Search for the cell housing the specified text and yield its (x, y) center coordinate. 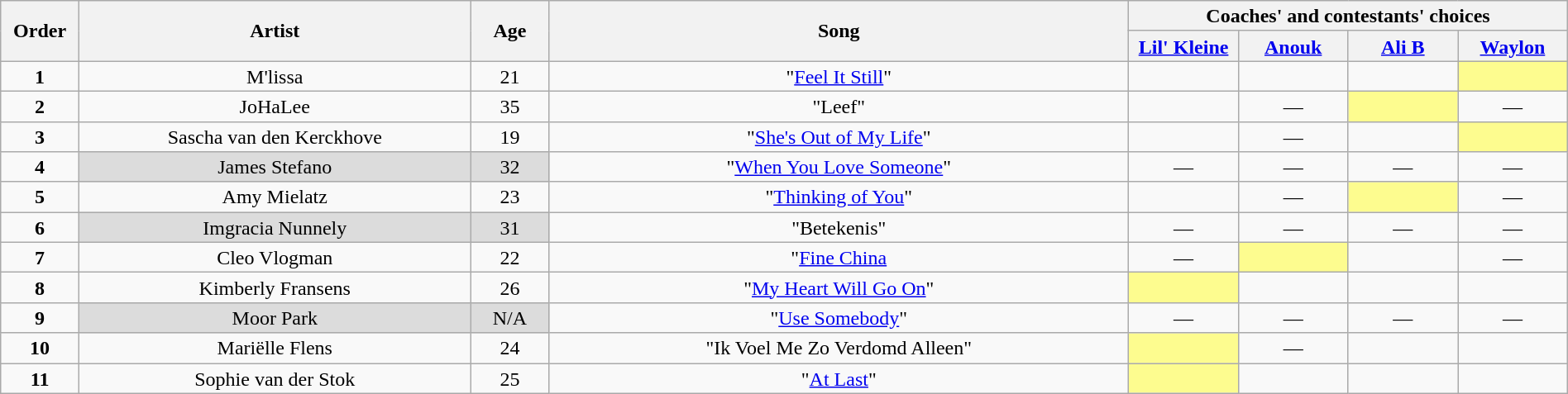
"Thinking of You" (839, 197)
32 (509, 167)
3 (40, 137)
Imgracia Nunnely (275, 228)
5 (40, 197)
Sophie van der Stok (275, 378)
26 (509, 287)
"At Last" (839, 378)
4 (40, 167)
10 (40, 349)
Cleo Vlogman (275, 258)
Amy Mielatz (275, 197)
11 (40, 378)
"Ik Voel Me Zo Verdomd Alleen" (839, 349)
Artist (275, 31)
"When You Love Someone" (839, 167)
N/A (509, 317)
31 (509, 228)
"Fine China (839, 258)
24 (509, 349)
23 (509, 197)
Lil' Kleine (1184, 46)
Sascha van den Kerckhove (275, 137)
9 (40, 317)
Mariëlle Flens (275, 349)
Song (839, 31)
"Betekenis" (839, 228)
Order (40, 31)
8 (40, 287)
Waylon (1513, 46)
M'lissa (275, 76)
JoHaLee (275, 106)
25 (509, 378)
19 (509, 137)
22 (509, 258)
35 (509, 106)
"Feel It Still" (839, 76)
Moor Park (275, 317)
Anouk (1293, 46)
Ali B (1403, 46)
"She's Out of My Life" (839, 137)
James Stefano (275, 167)
"Use Somebody" (839, 317)
Age (509, 31)
Coaches' and contestants' choices (1348, 17)
"Leef" (839, 106)
1 (40, 76)
6 (40, 228)
21 (509, 76)
7 (40, 258)
Kimberly Fransens (275, 287)
2 (40, 106)
"My Heart Will Go On" (839, 287)
